Return (x, y) of the center of cell containing provided text 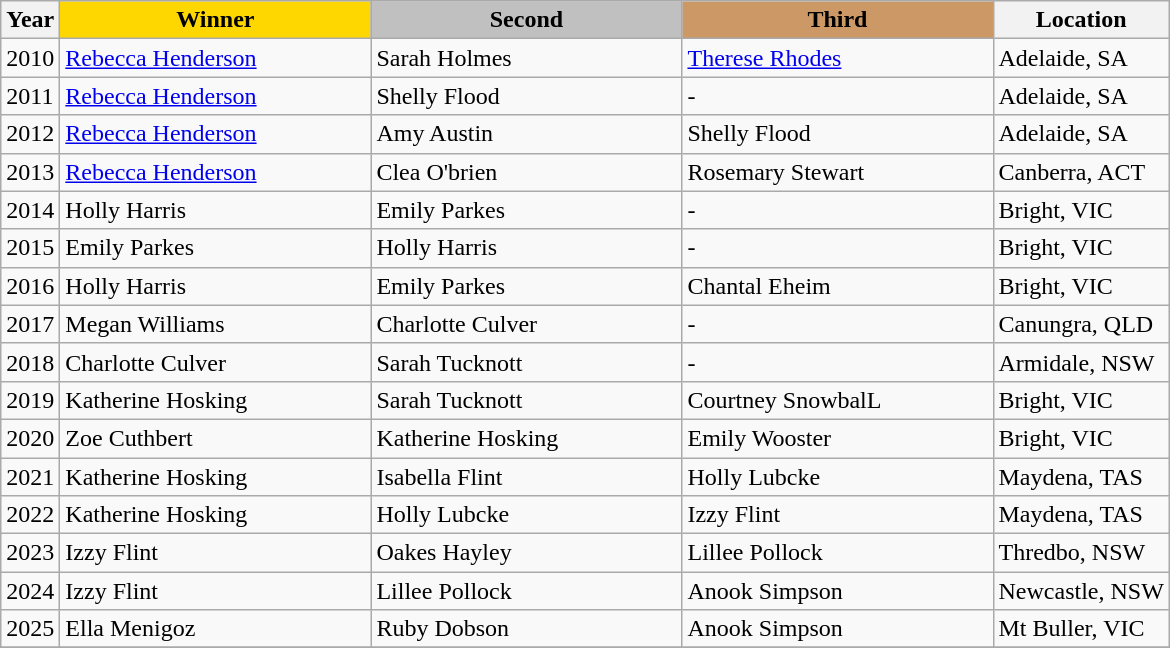
2024 (30, 591)
2019 (30, 400)
2021 (30, 477)
Third (838, 20)
Ruby Dobson (526, 629)
Second (526, 20)
Clea O'brien (526, 172)
2011 (30, 96)
Armidale, NSW (1081, 362)
Sarah Holmes (526, 58)
2013 (30, 172)
Winner (216, 20)
Courtney SnowbalL (838, 400)
2018 (30, 362)
Newcastle, NSW (1081, 591)
Chantal Eheim (838, 286)
Emily Wooster (838, 438)
Zoe Cuthbert (216, 438)
Megan Williams (216, 324)
Rosemary Stewart (838, 172)
Year (30, 20)
2010 (30, 58)
2014 (30, 210)
Location (1081, 20)
Canberra, ACT (1081, 172)
2023 (30, 553)
2022 (30, 515)
2025 (30, 629)
Ella Menigoz (216, 629)
2015 (30, 248)
Isabella Flint (526, 477)
2012 (30, 134)
Therese Rhodes (838, 58)
Oakes Hayley (526, 553)
Mt Buller, VIC (1081, 629)
2017 (30, 324)
Canungra, QLD (1081, 324)
2016 (30, 286)
Amy Austin (526, 134)
Thredbo, NSW (1081, 553)
2020 (30, 438)
